Scan for the cell matching the given text and deliver its (X, Y) coordinate at center. 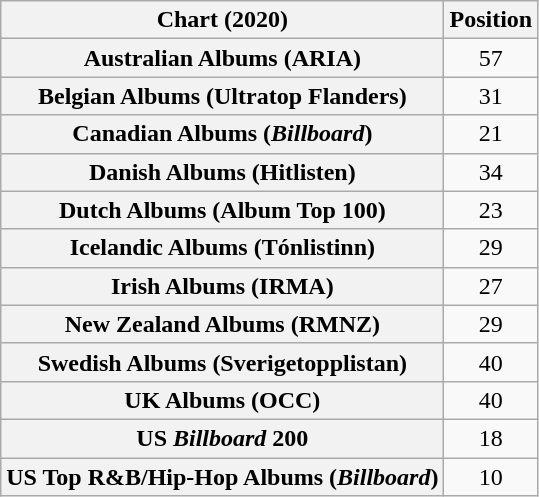
31 (491, 96)
Position (491, 20)
Swedish Albums (Sverigetopplistan) (222, 362)
27 (491, 286)
US Billboard 200 (222, 438)
34 (491, 172)
21 (491, 134)
Irish Albums (IRMA) (222, 286)
Dutch Albums (Album Top 100) (222, 210)
Australian Albums (ARIA) (222, 58)
UK Albums (OCC) (222, 400)
18 (491, 438)
US Top R&B/Hip-Hop Albums (Billboard) (222, 477)
Icelandic Albums (Tónlistinn) (222, 248)
Belgian Albums (Ultratop Flanders) (222, 96)
New Zealand Albums (RMNZ) (222, 324)
57 (491, 58)
Canadian Albums (Billboard) (222, 134)
Chart (2020) (222, 20)
10 (491, 477)
23 (491, 210)
Danish Albums (Hitlisten) (222, 172)
